Return [X, Y] of the center of cell containing provided text 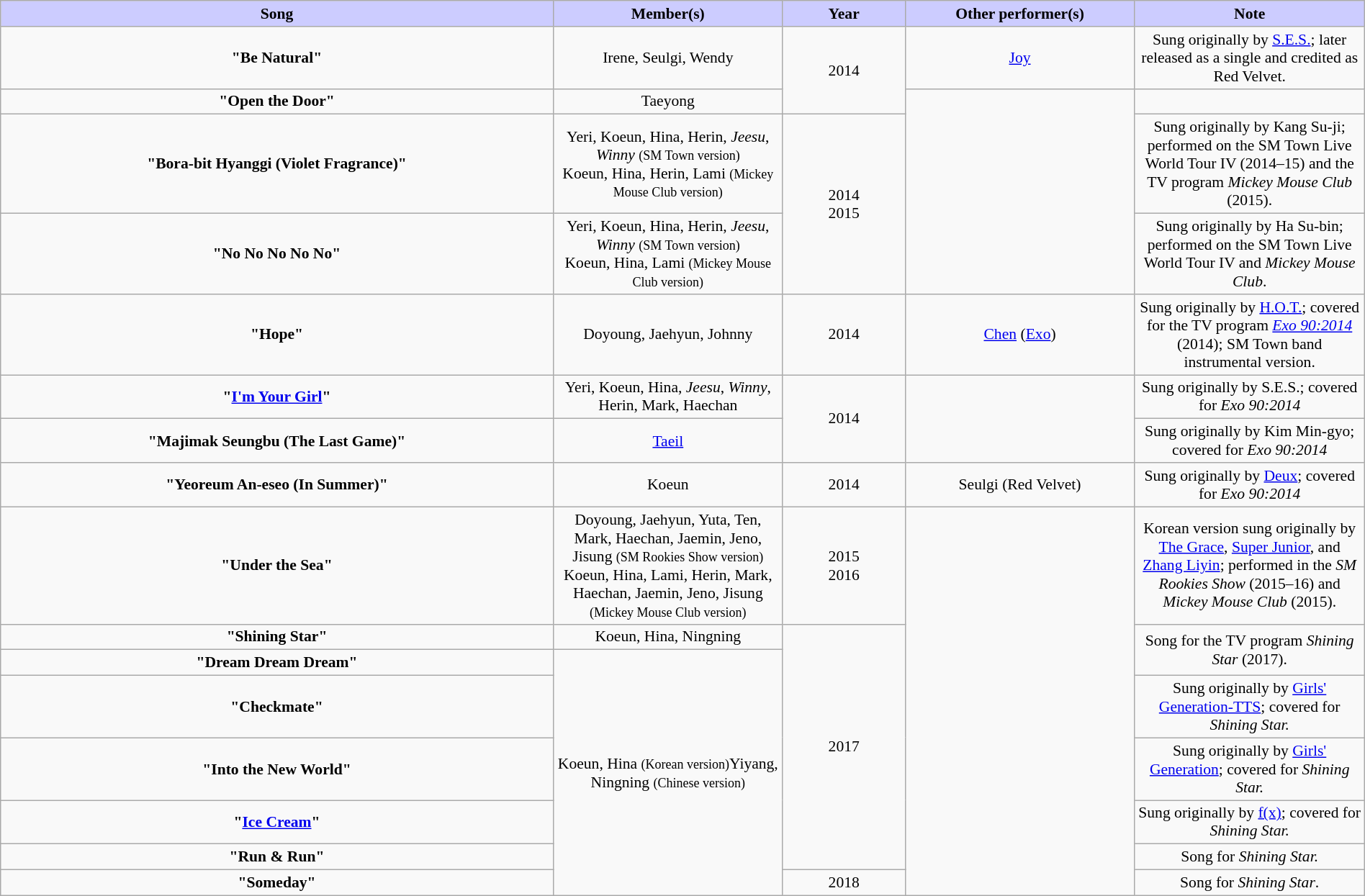
"Bora-bit Hyanggi (Violet Fragrance)" [277, 164]
Joy [1019, 58]
"Under the Sea" [277, 566]
Sung originally by Deux; covered for Exo 90:2014 [1250, 485]
Taeyong [668, 101]
2017 [844, 747]
"Into the New World" [277, 769]
Sung originally by Ha Su-bin; performed on the SM Town Live World Tour IV and Mickey Mouse Club. [1250, 253]
20142015 [844, 204]
Seulgi (Red Velvet) [1019, 485]
"Dream Dream Dream" [277, 663]
Yeri, Koeun, Hina, Herin, Jeesu, Winny (SM Town version)Koeun, Hina, Herin, Lami (Mickey Mouse Club version) [668, 164]
Sung originally by Girls' Generation-TTS; covered for Shining Star. [1250, 707]
Koeun [668, 485]
"Majimak Seungbu (The Last Game)" [277, 440]
Sung originally by H.O.T.; covered for the TV program Exo 90:2014 (2014); SM Town band instrumental version. [1250, 334]
"Be Natural" [277, 58]
Taeil [668, 440]
Koeun, Hina (Korean version)Yiyang, Ningning (Chinese version) [668, 773]
Doyoung, Jaehyun, Johnny [668, 334]
Sung originally by Kang Su-ji; performed on the SM Town Live World Tour IV (2014–15) and the TV program Mickey Mouse Club (2015). [1250, 164]
Sung originally by S.E.S.; later released as a single and credited as Red Velvet. [1250, 58]
Note [1250, 14]
Year [844, 14]
20152016 [844, 566]
Member(s) [668, 14]
Song for the TV program Shining Star (2017). [1250, 649]
Sung originally by f(x); covered for Shining Star. [1250, 822]
Chen (Exo) [1019, 334]
Sung originally by Girls' Generation; covered for Shining Star. [1250, 769]
Yeri, Koeun, Hina, Jeesu, Winny, Herin, Mark, Haechan [668, 396]
"No No No No No" [277, 253]
"Shining Star" [277, 637]
"Ice Cream" [277, 822]
"Open the Door" [277, 101]
Other performer(s) [1019, 14]
Irene, Seulgi, Wendy [668, 58]
Yeri, Koeun, Hina, Herin, Jeesu, Winny (SM Town version)Koeun, Hina, Lami (Mickey Mouse Club version) [668, 253]
"Run & Run" [277, 857]
Song [277, 14]
"Checkmate" [277, 707]
"Yeoreum An-eseo (In Summer)" [277, 485]
Sung originally by S.E.S.; covered for Exo 90:2014 [1250, 396]
2018 [844, 882]
Sung originally by Kim Min-gyo; covered for Exo 90:2014 [1250, 440]
"Someday" [277, 882]
"I'm Your Girl" [277, 396]
Korean version sung originally by The Grace, Super Junior, and Zhang Liyin; performed in the SM Rookies Show (2015–16) and Mickey Mouse Club (2015). [1250, 566]
"Hope" [277, 334]
Koeun, Hina, Ningning [668, 637]
